Return the [X, Y] coordinate for the center point of the cell that contains the specified text.  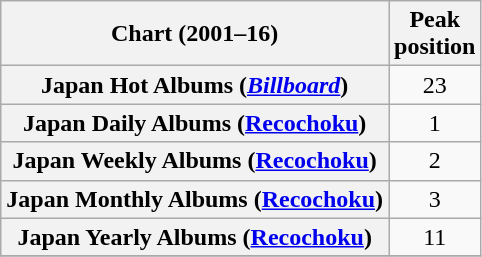
Japan Monthly Albums (Recochoku) [195, 199]
23 [435, 85]
Chart (2001–16) [195, 34]
1 [435, 123]
Japan Yearly Albums (Recochoku) [195, 237]
Japan Weekly Albums (Recochoku) [195, 161]
3 [435, 199]
2 [435, 161]
Japan Daily Albums (Recochoku) [195, 123]
11 [435, 237]
Japan Hot Albums (Billboard) [195, 85]
Peakposition [435, 34]
